Output the (X, Y) coordinate of the center of the cell containing the given text.  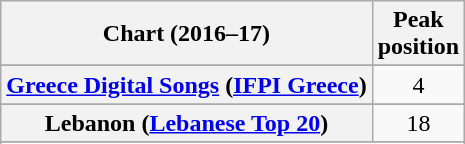
4 (418, 85)
Peak position (418, 34)
Lebanon (Lebanese Top 20) (186, 123)
Chart (2016–17) (186, 34)
Greece Digital Songs (IFPI Greece) (186, 85)
18 (418, 123)
